Determine the (x, y) coordinate at the center of the cell enclosing the given text.  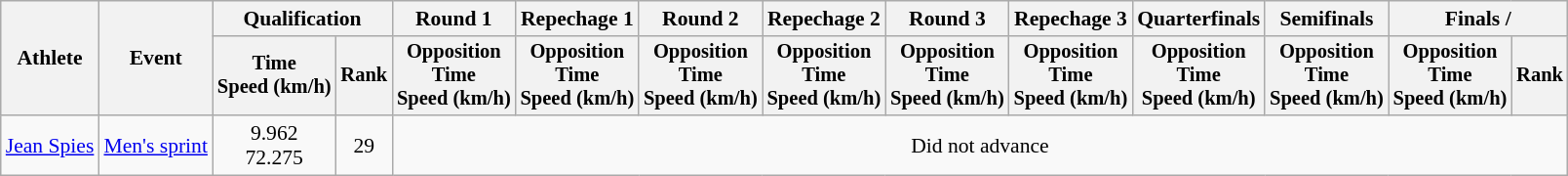
29 (364, 145)
Repechage 3 (1071, 19)
Athlete (51, 59)
Did not advance (980, 145)
Men's sprint (156, 145)
Qualification (302, 19)
Semifinals (1326, 19)
Jean Spies (51, 145)
Finals / (1478, 19)
Repechage 1 (577, 19)
Repechage 2 (825, 19)
Round 1 (454, 19)
Round 2 (700, 19)
Event (156, 59)
Round 3 (948, 19)
TimeSpeed (km/h) (275, 76)
9.96272.275 (275, 145)
Quarterfinals (1198, 19)
